For the text-containing cell, return its midpoint in [x, y] coordinate format. 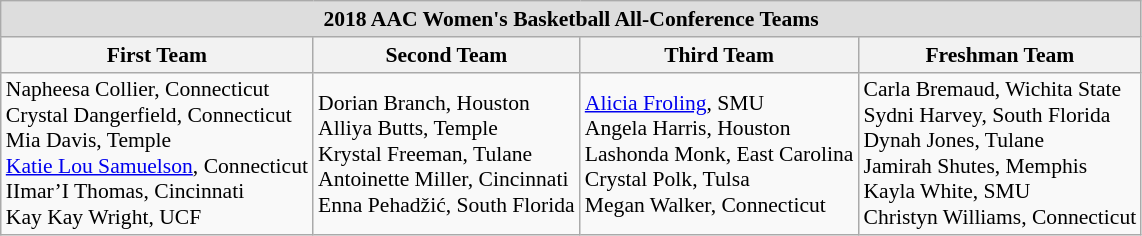
2018 AAC Women's Basketball All-Conference Teams [572, 19]
Freshman Team [1000, 55]
Second Team [446, 55]
Third Team [720, 55]
Dorian Branch, HoustonAlliya Butts, TempleKrystal Freeman, TulaneAntoinette Miller, CincinnatiEnna Pehadžić, South Florida [446, 154]
Carla Bremaud, Wichita StateSydni Harvey, South FloridaDynah Jones, TulaneJamirah Shutes, MemphisKayla White, SMUChristyn Williams, Connecticut [1000, 154]
Alicia Froling, SMUAngela Harris, HoustonLashonda Monk, East CarolinaCrystal Polk, TulsaMegan Walker, Connecticut [720, 154]
First Team [157, 55]
